Extract the [X, Y] coordinate from the center of the cell holding the provided text.  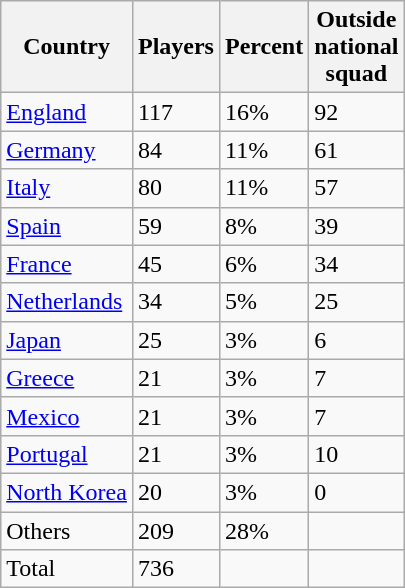
61 [356, 150]
Percent [264, 47]
16% [264, 112]
736 [176, 569]
Netherlands [67, 302]
28% [264, 531]
20 [176, 492]
6 [356, 340]
6% [264, 264]
Italy [67, 188]
Germany [67, 150]
92 [356, 112]
Players [176, 47]
59 [176, 226]
45 [176, 264]
Greece [67, 378]
Japan [67, 340]
Others [67, 531]
84 [176, 150]
England [67, 112]
57 [356, 188]
10 [356, 454]
209 [176, 531]
Mexico [67, 416]
0 [356, 492]
North Korea [67, 492]
8% [264, 226]
117 [176, 112]
Outside national squad [356, 47]
80 [176, 188]
Portugal [67, 454]
Total [67, 569]
France [67, 264]
Spain [67, 226]
39 [356, 226]
5% [264, 302]
Country [67, 47]
